Identify which cell holds the provided text, then report its (X, Y) central coordinate. 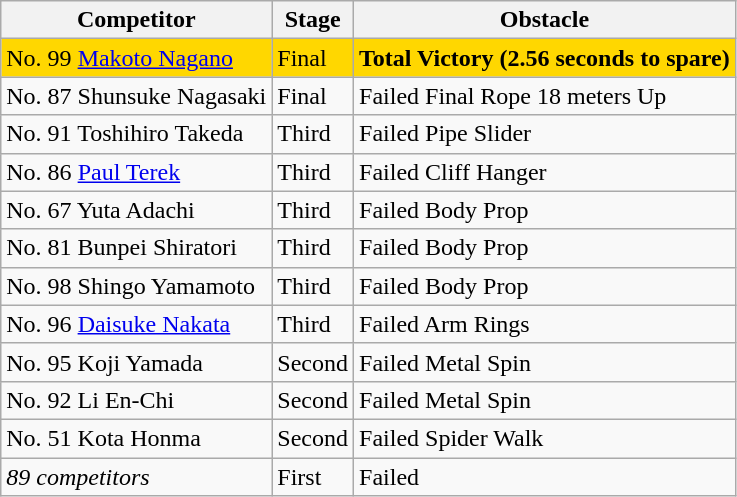
Failed Pipe Slider (545, 134)
Failed Cliff Hanger (545, 172)
No. 86 Paul Terek (136, 172)
No. 81 Bunpei Shiratori (136, 248)
No. 67 Yuta Adachi (136, 210)
No. 96 Daisuke Nakata (136, 324)
Failed Spider Walk (545, 438)
Obstacle (545, 20)
Stage (313, 20)
Failed Final Rope 18 meters Up (545, 96)
No. 99 Makoto Nagano (136, 58)
No. 91 Toshihiro Takeda (136, 134)
No. 51 Kota Honma (136, 438)
Failed (545, 477)
No. 92 Li En-Chi (136, 400)
No. 87 Shunsuke Nagasaki (136, 96)
Failed Arm Rings (545, 324)
No. 98 Shingo Yamamoto (136, 286)
First (313, 477)
No. 95 Koji Yamada (136, 362)
Total Victory (2.56 seconds to spare) (545, 58)
89 competitors (136, 477)
Competitor (136, 20)
